Locate the cell with the specified text and output its [x, y] center coordinate. 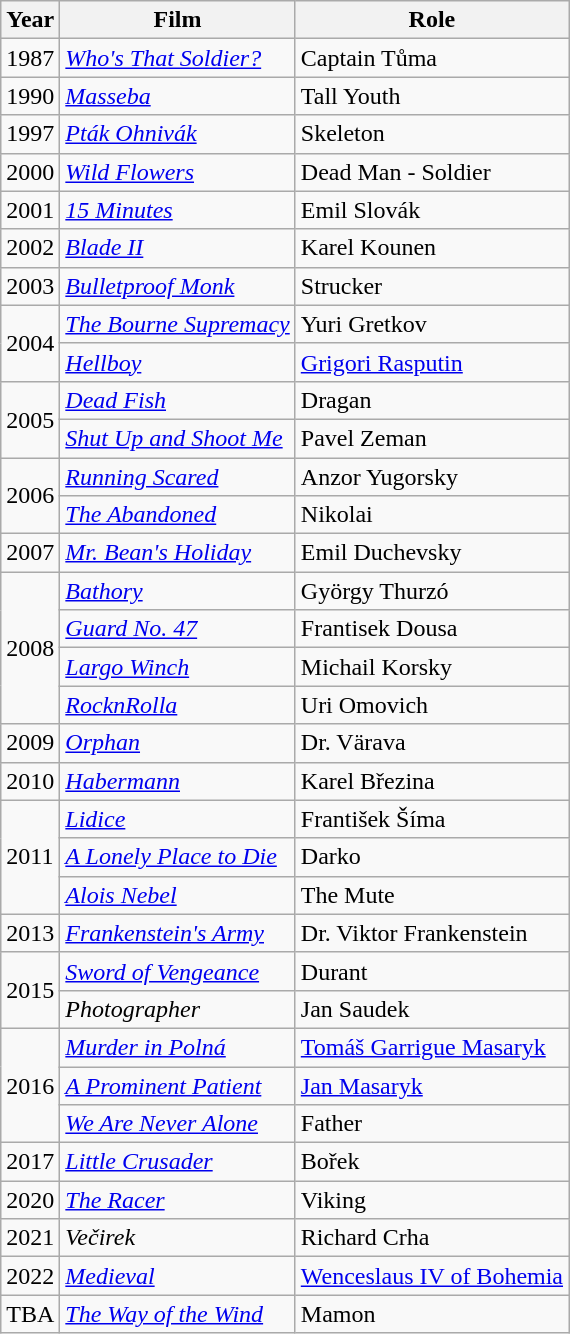
2005 [30, 419]
Film [178, 20]
The Way of the Wind [178, 1314]
Blade II [178, 248]
Skeleton [432, 134]
Murder in Polná [178, 1047]
Dead Man - Soldier [432, 172]
2015 [30, 990]
2008 [30, 648]
Tall Youth [432, 96]
Yuri Gretkov [432, 324]
Frankenstein's Army [178, 933]
2006 [30, 496]
Year [30, 20]
Pavel Zeman [432, 438]
The Abandoned [178, 515]
Karel Březina [432, 781]
1997 [30, 134]
Emil Duchevsky [432, 553]
2002 [30, 248]
György Thurzó [432, 591]
2003 [30, 286]
2009 [30, 743]
Nikolai [432, 515]
2017 [30, 1162]
Richard Crha [432, 1238]
2013 [30, 933]
Dead Fish [178, 400]
Father [432, 1124]
We Are Never Alone [178, 1124]
František Šíma [432, 819]
TBA [30, 1314]
Bulletproof Monk [178, 286]
Durant [432, 971]
Dr. Viktor Frankenstein [432, 933]
Photographer [178, 1009]
RocknRolla [178, 705]
Bathory [178, 591]
2020 [30, 1200]
Viking [432, 1200]
Guard No. 47 [178, 629]
Little Crusader [178, 1162]
Dragan [432, 400]
The Mute [432, 895]
The Bourne Supremacy [178, 324]
Mr. Bean's Holiday [178, 553]
2001 [30, 210]
Michail Korsky [432, 667]
A Prominent Patient [178, 1085]
Jan Saudek [432, 1009]
Bořek [432, 1162]
Grigori Rasputin [432, 362]
15 Minutes [178, 210]
Hellboy [178, 362]
Frantisek Dousa [432, 629]
Pták Ohnivák [178, 134]
2000 [30, 172]
Orphan [178, 743]
Jan Masaryk [432, 1085]
2022 [30, 1276]
Captain Tůma [432, 58]
Who's That Soldier? [178, 58]
1990 [30, 96]
Wenceslaus IV of Bohemia [432, 1276]
Mamon [432, 1314]
2010 [30, 781]
Lidice [178, 819]
Role [432, 20]
1987 [30, 58]
Running Scared [178, 477]
Alois Nebel [178, 895]
Habermann [178, 781]
Shut Up and Shoot Me [178, 438]
The Racer [178, 1200]
Masseba [178, 96]
Wild Flowers [178, 172]
Dr. Värava [432, 743]
A Lonely Place to Die [178, 857]
Karel Kounen [432, 248]
Emil Slovák [432, 210]
2016 [30, 1085]
2021 [30, 1238]
Strucker [432, 286]
Večirek [178, 1238]
Tomáš Garrigue Masaryk [432, 1047]
Anzor Yugorsky [432, 477]
2011 [30, 857]
Largo Winch [178, 667]
Darko [432, 857]
2007 [30, 553]
Medieval [178, 1276]
Sword of Vengeance [178, 971]
Uri Omovich [432, 705]
2004 [30, 343]
